Provide the [x, y] coordinate of the cell's center where the given text is located.  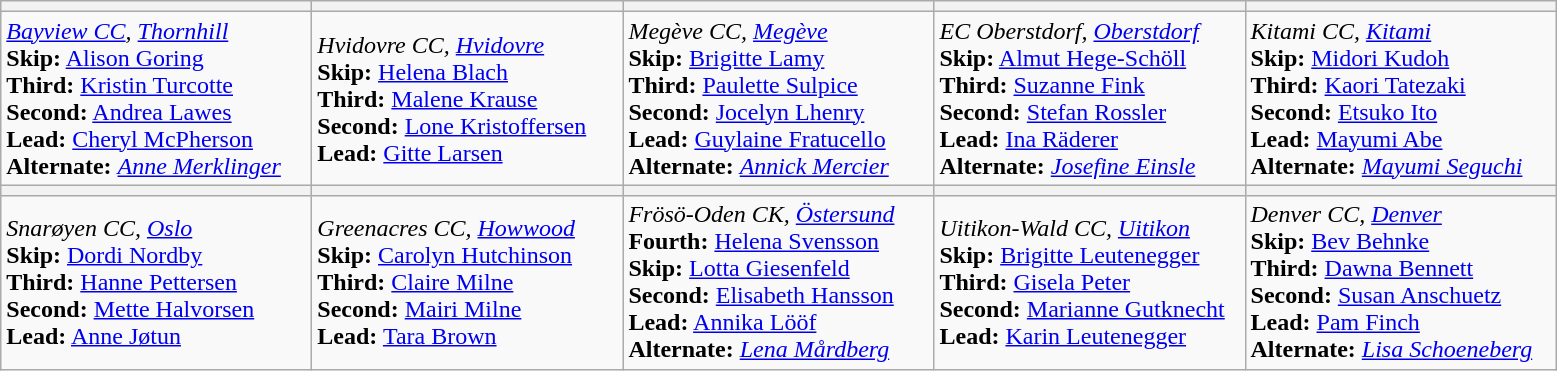
Bayview CC, ThornhillSkip: Alison Goring Third: Kristin Turcotte Second: Andrea Lawes Lead: Cheryl McPherson Alternate: Anne Merklinger [156, 98]
Kitami CC, KitamiSkip: Midori Kudoh Third: Kaori Tatezaki Second: Etsuko Ito Lead: Mayumi Abe Alternate: Mayumi Seguchi [1400, 98]
Megève CC, MegèveSkip: Brigitte Lamy Third: Paulette Sulpice Second: Jocelyn Lhenry Lead: Guylaine Fratucello Alternate: Annick Mercier [778, 98]
Denver CC, DenverSkip: Bev Behnke Third: Dawna Bennett Second: Susan Anschuetz Lead: Pam Finch Alternate: Lisa Schoeneberg [1400, 282]
Greenacres CC, HowwoodSkip: Carolyn Hutchinson Third: Claire Milne Second: Mairi Milne Lead: Tara Brown [468, 282]
Hvidovre CC, HvidovreSkip: Helena Blach Third: Malene Krause Second: Lone Kristoffersen Lead: Gitte Larsen [468, 98]
Frösö-Oden CK, ÖstersundFourth: Helena Svensson Skip: Lotta Giesenfeld Second: Elisabeth Hansson Lead: Annika Lööf Alternate: Lena Mårdberg [778, 282]
Uitikon-Wald CC, UitikonSkip: Brigitte Leutenegger Third: Gisela Peter Second: Marianne Gutknecht Lead: Karin Leutenegger [1090, 282]
Snarøyen CC, OsloSkip: Dordi Nordby Third: Hanne Pettersen Second: Mette Halvorsen Lead: Anne Jøtun [156, 282]
EC Oberstdorf, OberstdorfSkip: Almut Hege-Schöll Third: Suzanne Fink Second: Stefan Rossler Lead: Ina Räderer Alternate: Josefine Einsle [1090, 98]
